Find where the given text appears and provide that cell's center as (x, y) coordinate. 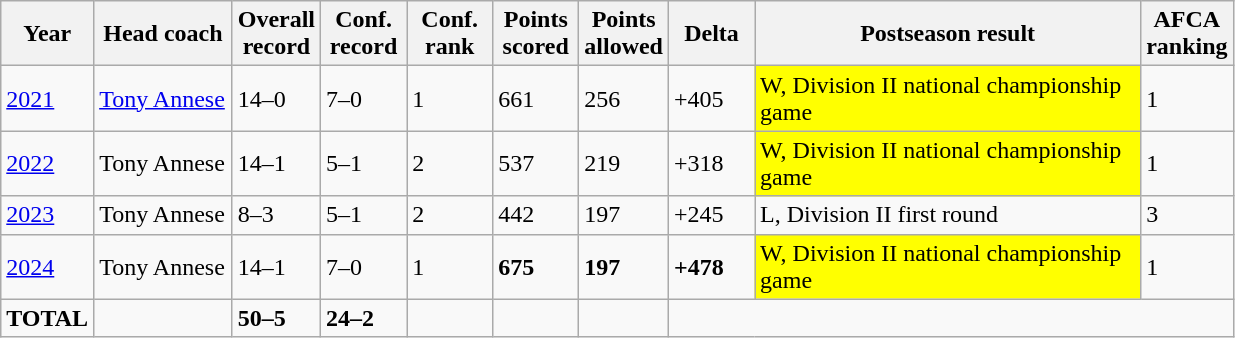
Conf. record (364, 34)
537 (536, 164)
2021 (48, 98)
24–2 (364, 318)
Delta (712, 34)
Points scored (536, 34)
2022 (48, 164)
+318 (712, 164)
14–0 (276, 98)
Postseason result (948, 34)
Year (48, 34)
256 (624, 98)
8–3 (276, 215)
L, Division II first round (948, 215)
50–5 (276, 318)
2024 (48, 266)
675 (536, 266)
+245 (712, 215)
+478 (712, 266)
+405 (712, 98)
3 (1187, 215)
AFCA ranking (1187, 34)
Points allowed (624, 34)
Head coach (164, 34)
219 (624, 164)
661 (536, 98)
442 (536, 215)
TOTAL (48, 318)
Conf. rank (450, 34)
2023 (48, 215)
Overall record (276, 34)
